Provide the [X, Y] coordinate of the cell's center where the given text is located.  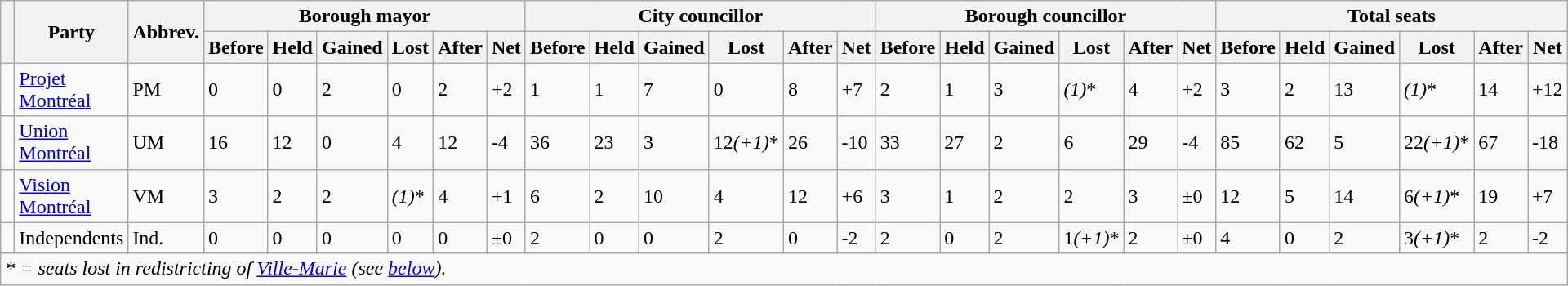
City councillor [701, 16]
16 [235, 142]
13 [1365, 90]
VM [167, 196]
Borough mayor [364, 16]
+6 [856, 196]
Party [72, 32]
Union Montréal [72, 142]
1(+1)* [1091, 238]
+1 [506, 196]
* = seats lost in redistricting of Ville-Marie (see below). [784, 269]
Borough councillor [1045, 16]
29 [1151, 142]
PM [167, 90]
Independents [72, 238]
19 [1501, 196]
67 [1501, 142]
Abbrev. [167, 32]
33 [908, 142]
-10 [856, 142]
27 [964, 142]
7 [674, 90]
6(+1)* [1437, 196]
UM [167, 142]
10 [674, 196]
62 [1304, 142]
36 [557, 142]
Total seats [1392, 16]
+12 [1547, 90]
Vision Montréal [72, 196]
Projet Montréal [72, 90]
12(+1)* [746, 142]
8 [810, 90]
Ind. [167, 238]
26 [810, 142]
85 [1248, 142]
22(+1)* [1437, 142]
23 [614, 142]
-18 [1547, 142]
3(+1)* [1437, 238]
